Return the [X, Y] coordinate for the center point of the cell that contains the specified text.  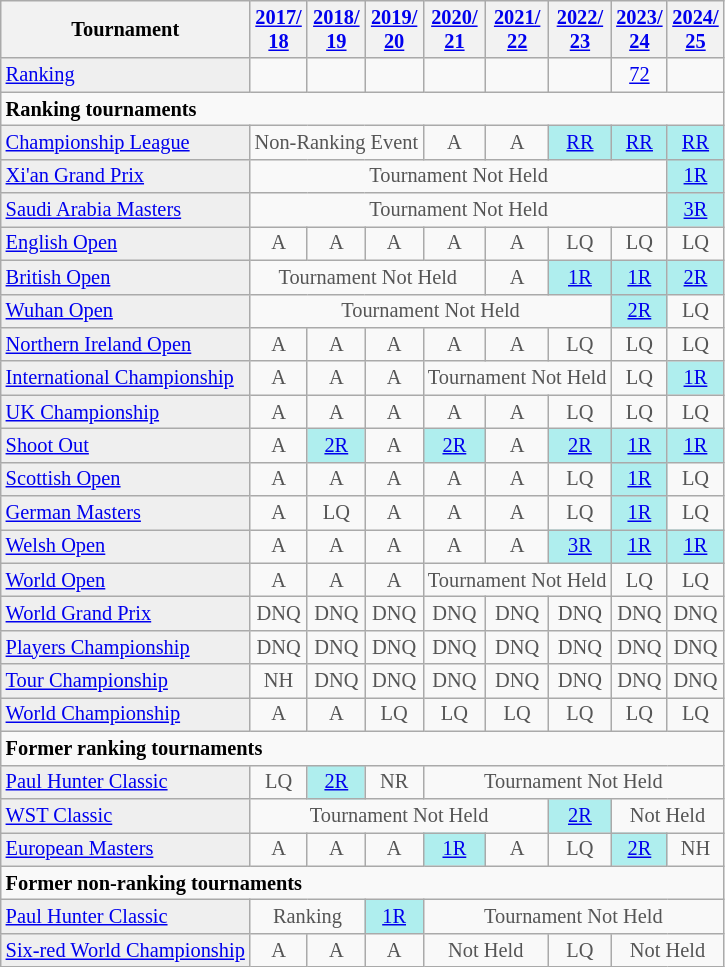
2020/21 [454, 29]
Former ranking tournaments [362, 748]
World Open [126, 580]
Players Championship [126, 647]
NR [394, 782]
2023/24 [639, 29]
Welsh Open [126, 546]
Championship League [126, 142]
German Masters [126, 513]
Non-Ranking Event [336, 142]
European Masters [126, 849]
Shoot Out [126, 445]
Scottish Open [126, 479]
Wuhan Open [126, 311]
Six-red World Championship [126, 950]
Northern Ireland Open [126, 344]
Ranking tournaments [362, 109]
Xi'an Grand Prix [126, 176]
2018/19 [336, 29]
Tour Championship [126, 681]
Former non-ranking tournaments [362, 883]
International Championship [126, 378]
UK Championship [126, 412]
2017/18 [279, 29]
2022/23 [580, 29]
WST Classic [126, 815]
World Grand Prix [126, 613]
British Open [126, 277]
Tournament [126, 29]
Saudi Arabia Masters [126, 210]
English Open [126, 243]
2021/22 [518, 29]
72 [639, 75]
World Championship [126, 714]
2024/25 [695, 29]
2019/20 [394, 29]
